Find where the given text appears and provide that cell's center as [x, y] coordinate. 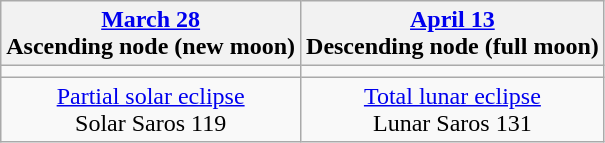
Partial solar eclipseSolar Saros 119 [151, 110]
March 28Ascending node (new moon) [151, 34]
April 13Descending node (full moon) [453, 34]
Total lunar eclipseLunar Saros 131 [453, 110]
